Scan for the cell matching the given text and deliver its [X, Y] coordinate at center. 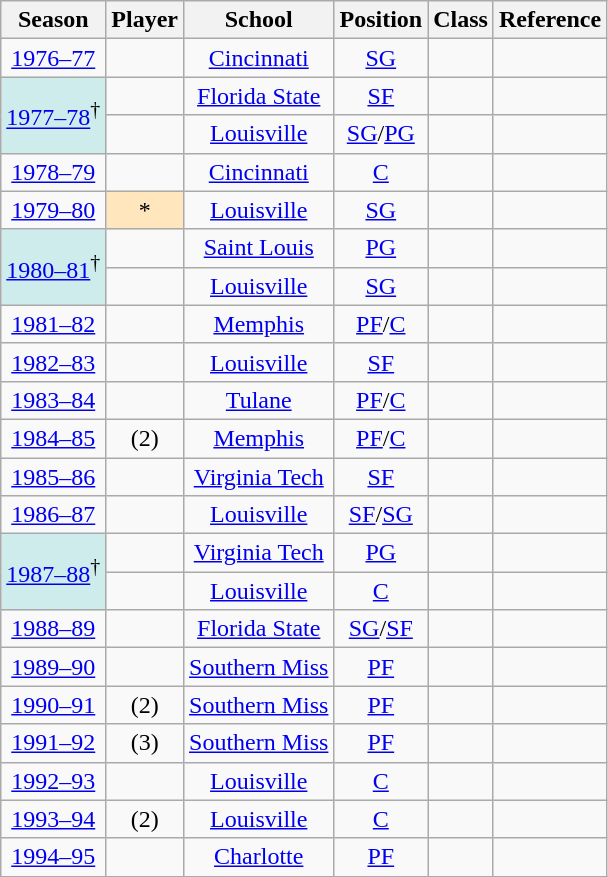
Player [145, 20]
School [259, 20]
* [145, 210]
1986–87 [54, 515]
1984–85 [54, 438]
1983–84 [54, 400]
Reference [550, 20]
1977–78† [54, 115]
SG/SF [381, 629]
Class [461, 20]
Tulane [259, 400]
1976–77 [54, 58]
1981–82 [54, 324]
1991–92 [54, 743]
1992–93 [54, 781]
Saint Louis [259, 248]
SG/PG [381, 134]
1980–81† [54, 267]
1978–79 [54, 172]
1982–83 [54, 362]
Season [54, 20]
1985–86 [54, 477]
1989–90 [54, 667]
1987–88† [54, 572]
1988–89 [54, 629]
Position [381, 20]
Charlotte [259, 857]
(3) [145, 743]
1993–94 [54, 819]
1994–95 [54, 857]
SF/SG [381, 515]
1979–80 [54, 210]
1990–91 [54, 705]
